Output the [x, y] coordinate of the center of the cell containing the given text.  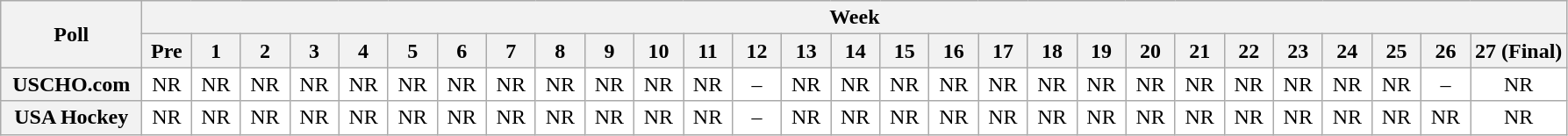
27 (Final) [1519, 51]
21 [1199, 51]
23 [1298, 51]
15 [905, 51]
5 [412, 51]
Pre [167, 51]
26 [1445, 51]
25 [1396, 51]
10 [658, 51]
3 [314, 51]
1 [216, 51]
22 [1249, 51]
Week [855, 18]
7 [511, 51]
13 [806, 51]
USA Hockey [72, 118]
11 [707, 51]
17 [1003, 51]
12 [757, 51]
8 [560, 51]
19 [1101, 51]
20 [1150, 51]
14 [856, 51]
USCHO.com [72, 84]
9 [609, 51]
6 [462, 51]
4 [363, 51]
2 [265, 51]
16 [954, 51]
Poll [72, 34]
24 [1347, 51]
18 [1052, 51]
